Capture the cell that displays the provided text and extract its [X, Y] central coordinate. 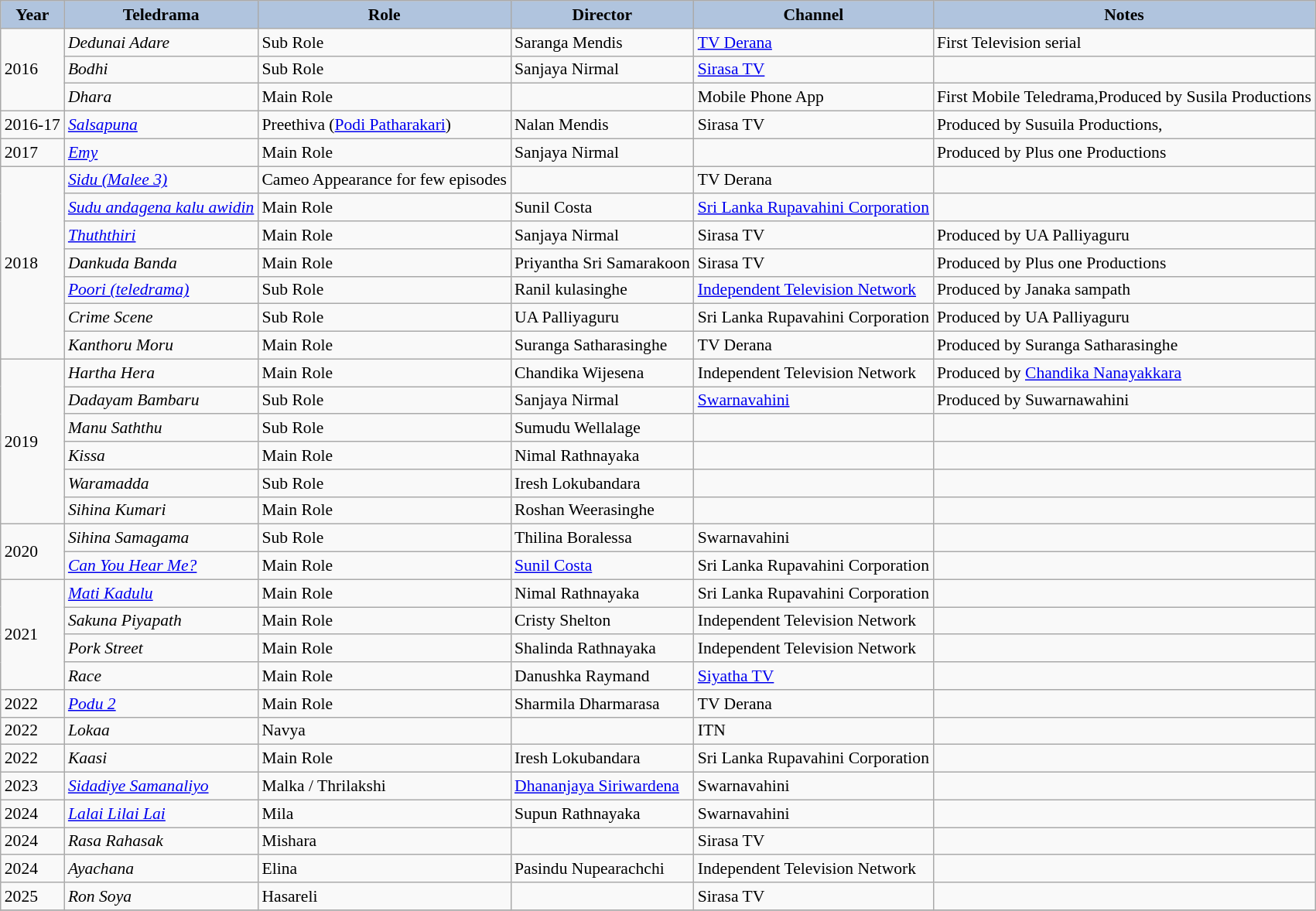
2023 [32, 786]
Lalai Lilai Lai [161, 814]
Ranil kulasinghe [602, 290]
Danushka Raymand [602, 676]
Kissa [161, 455]
First Television serial [1124, 43]
2020 [32, 552]
Pasindu Nupearachchi [602, 869]
Sihina Samagama [161, 538]
2021 [32, 634]
Dhara [161, 97]
Podu 2 [161, 704]
Hartha Hera [161, 373]
Emy [161, 152]
Sudu andagena kalu awidin [161, 208]
Dhananjaya Siriwardena [602, 786]
Thuththiri [161, 235]
Manu Saththu [161, 428]
UA Palliyaguru [602, 318]
Sidadiye Samanaliyo [161, 786]
ITN [814, 731]
Produced by Chandika Nanayakkara [1124, 373]
Role [384, 15]
Nalan Mendis [602, 125]
Dadayam Bambaru [161, 401]
Roshan Weerasinghe [602, 510]
Chandika Wijesena [602, 373]
2016-17 [32, 125]
Mobile Phone App [814, 97]
Rasa Rahasak [161, 841]
2016 [32, 70]
Thilina Boralessa [602, 538]
Kaasi [161, 759]
Dankuda Banda [161, 263]
Produced by Janaka sampath [1124, 290]
Sidu (Malee 3) [161, 180]
Cameo Appearance for few episodes [384, 180]
Saranga Mendis [602, 43]
Ayachana [161, 869]
Sharmila Dharmarasa [602, 704]
Crime Scene [161, 318]
Sumudu Wellalage [602, 428]
2018 [32, 263]
Mati Kadulu [161, 593]
Waramadda [161, 483]
Channel [814, 15]
Dedunai Adare [161, 43]
Can You Hear Me? [161, 566]
Mila [384, 814]
Produced by Susuila Productions, [1124, 125]
Produced by Suranga Satharasinghe [1124, 346]
Mishara [384, 841]
Poori (teledrama) [161, 290]
Supun Rathnayaka [602, 814]
Siyatha TV [814, 676]
Kanthoru Moru [161, 346]
Navya [384, 731]
Suranga Satharasinghe [602, 346]
Elina [384, 869]
Shalinda Rathnayaka [602, 649]
Race [161, 676]
Preethiva (Podi Patharakari) [384, 125]
Hasareli [384, 896]
Teledrama [161, 15]
2017 [32, 152]
Bodhi [161, 70]
Sakuna Piyapath [161, 621]
First Mobile Teledrama,Produced by Susila Productions [1124, 97]
Pork Street [161, 649]
Cristy Shelton [602, 621]
Malka / Thrilakshi [384, 786]
2025 [32, 896]
2019 [32, 442]
Director [602, 15]
Priyantha Sri Samarakoon [602, 263]
Produced by Suwarnawahini [1124, 401]
Year [32, 15]
Ron Soya [161, 896]
Notes [1124, 15]
Lokaa [161, 731]
Salsapuna [161, 125]
Sihina Kumari [161, 510]
